Locate the cell with the specified text and output its (x, y) center coordinate. 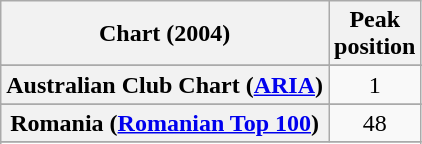
Australian Club Chart (ARIA) (165, 85)
1 (374, 85)
Chart (2004) (165, 34)
Romania (Romanian Top 100) (165, 123)
Peakposition (374, 34)
48 (374, 123)
